Extract the (x, y) coordinate from the center of the cell holding the provided text.  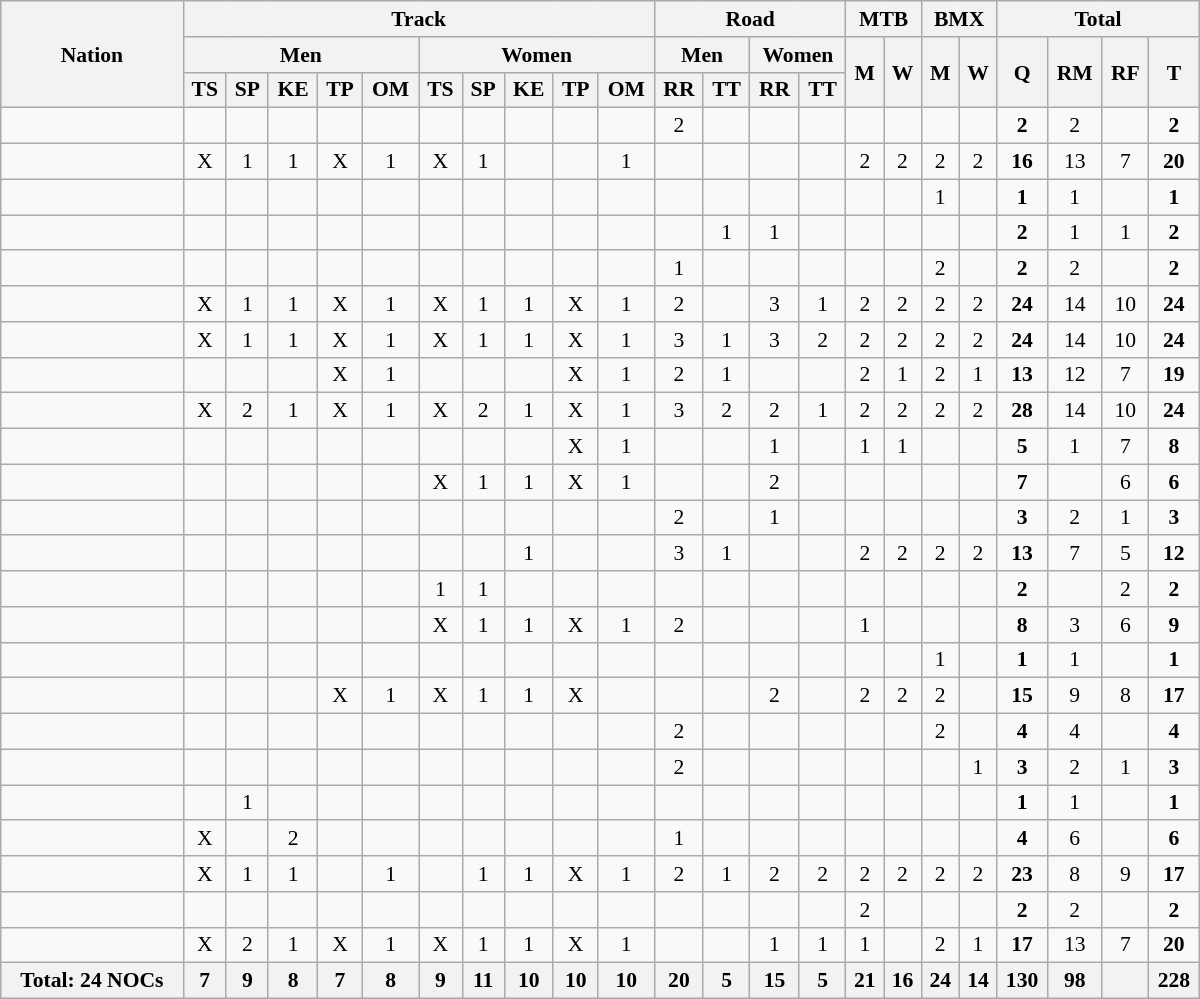
21 (865, 981)
Nation (92, 54)
T (1174, 72)
130 (1022, 981)
RF (1125, 72)
Track (418, 19)
19 (1174, 375)
RM (1074, 72)
MTB (884, 19)
11 (483, 981)
228 (1174, 981)
98 (1074, 981)
28 (1022, 411)
Q (1022, 72)
BMX (958, 19)
23 (1022, 874)
Total: 24 NOCs (92, 981)
Road (750, 19)
Total (1098, 19)
